Scan for the cell matching the given text and deliver its (X, Y) coordinate at center. 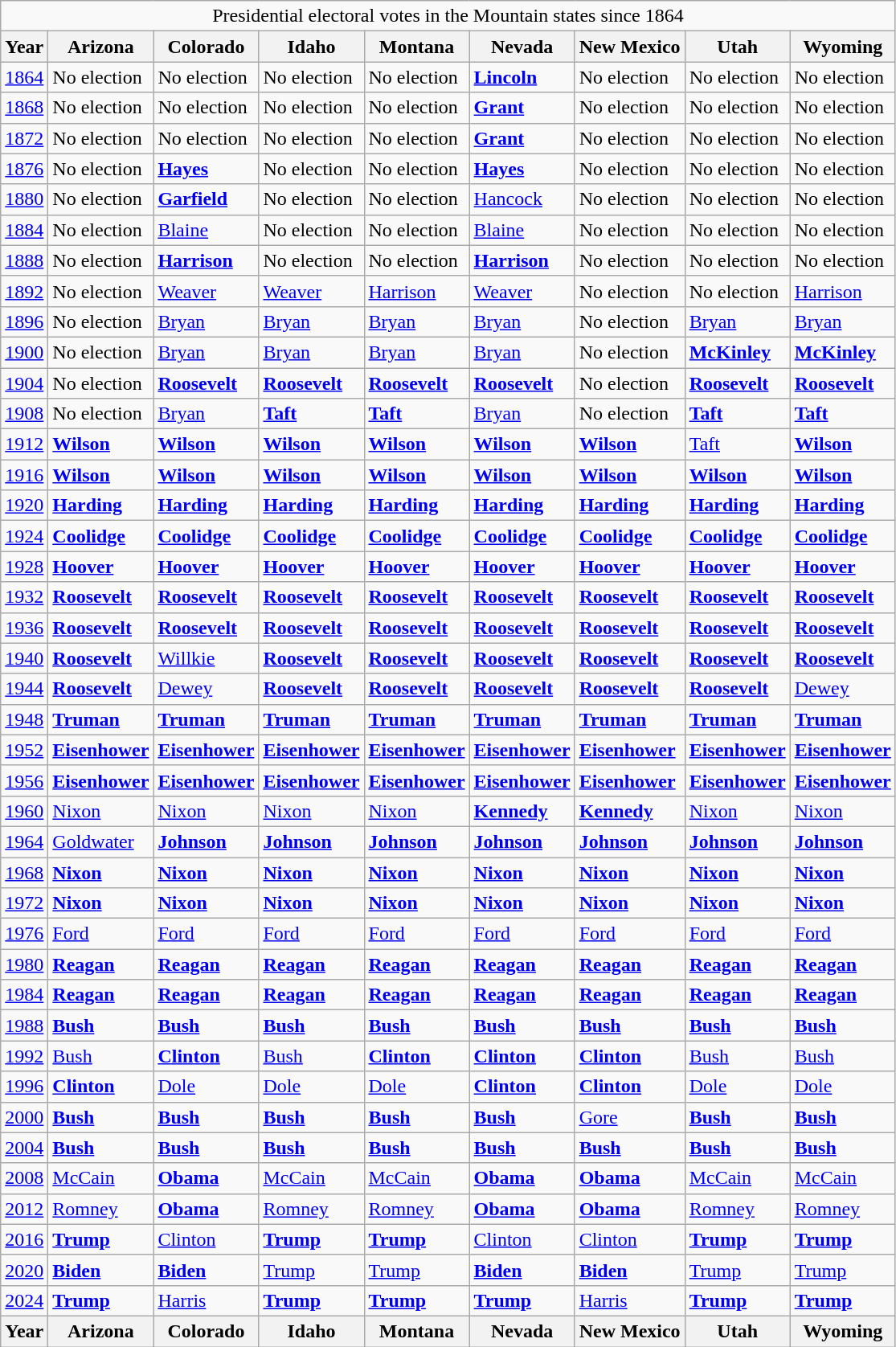
1884 (24, 230)
1960 (24, 811)
1904 (24, 383)
1964 (24, 841)
1940 (24, 658)
1880 (24, 199)
1972 (24, 903)
1920 (24, 506)
2000 (24, 1117)
Presidential electoral votes in the Mountain states since 1864 (448, 16)
1948 (24, 719)
1936 (24, 628)
2020 (24, 1270)
Εisenhower (101, 780)
1928 (24, 567)
1900 (24, 352)
Goldwater (101, 841)
1924 (24, 536)
1916 (24, 475)
1952 (24, 750)
Hancock (522, 199)
1996 (24, 1087)
1992 (24, 1056)
2024 (24, 1300)
1872 (24, 138)
Garfield (206, 199)
1976 (24, 934)
1896 (24, 321)
1908 (24, 414)
2016 (24, 1239)
Lincoln (522, 77)
2008 (24, 1178)
Willkie (206, 658)
1980 (24, 964)
1888 (24, 260)
1968 (24, 872)
1912 (24, 444)
1876 (24, 169)
1956 (24, 780)
1944 (24, 689)
1868 (24, 108)
2012 (24, 1209)
2004 (24, 1148)
1988 (24, 1026)
1864 (24, 77)
1932 (24, 597)
1984 (24, 995)
Gore (630, 1117)
1892 (24, 291)
